Determine the (X, Y) coordinate at the center of the cell enclosing the given text.  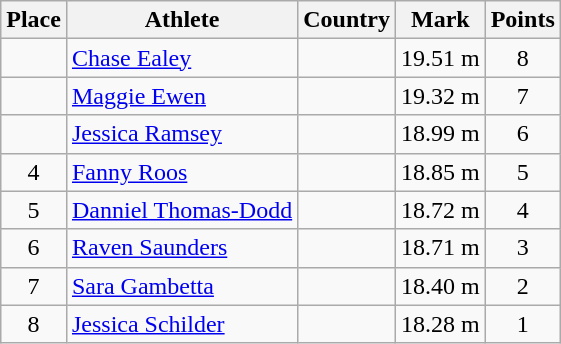
Athlete (182, 20)
3 (522, 248)
Jessica Ramsey (182, 134)
2 (522, 286)
18.28 m (440, 324)
19.51 m (440, 58)
18.71 m (440, 248)
Raven Saunders (182, 248)
Maggie Ewen (182, 96)
Country (347, 20)
18.85 m (440, 172)
Sara Gambetta (182, 286)
1 (522, 324)
Chase Ealey (182, 58)
19.32 m (440, 96)
Fanny Roos (182, 172)
Points (522, 20)
Mark (440, 20)
18.99 m (440, 134)
Danniel Thomas-Dodd (182, 210)
Jessica Schilder (182, 324)
18.40 m (440, 286)
Place (34, 20)
18.72 m (440, 210)
